Output the (x, y) coordinate of the center of the cell containing the given text.  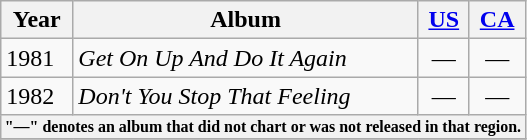
Year (37, 20)
"—" denotes an album that did not chart or was not released in that region. (263, 127)
Album (246, 20)
Get On Up And Do It Again (246, 58)
CA (497, 20)
1981 (37, 58)
Don't You Stop That Feeling (246, 96)
1982 (37, 96)
US (444, 20)
